From the cell containing the given text, extract its center point as (x, y) coordinate. 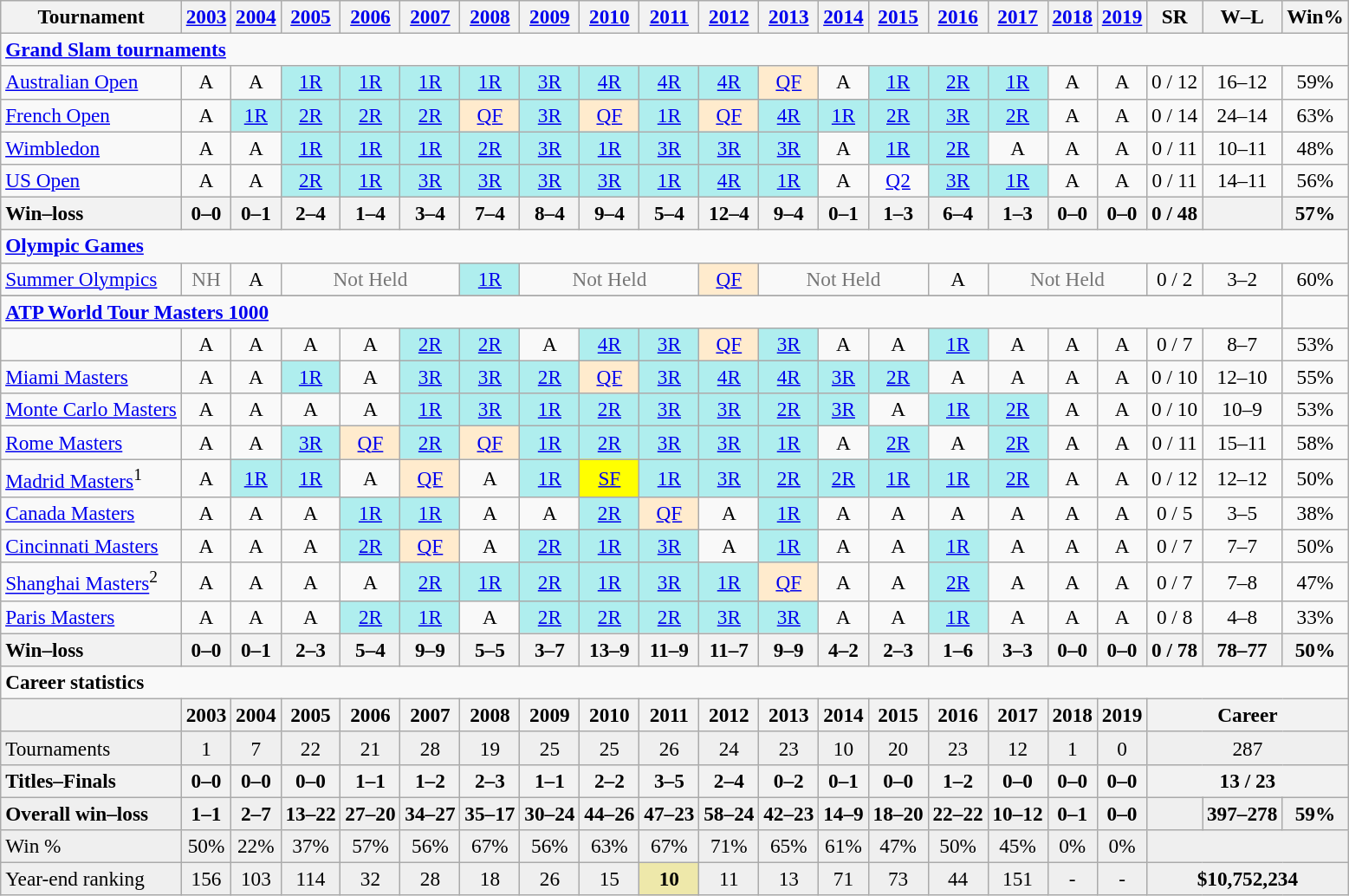
18–20 (898, 814)
Canada Masters (92, 513)
0 / 2 (1175, 279)
8–7 (1242, 344)
15–11 (1242, 442)
32 (371, 879)
33% (1315, 617)
Wimbledon (92, 147)
Grand Slam tournaments (674, 49)
61% (844, 846)
65% (788, 846)
78–77 (1242, 650)
Paris Masters (92, 617)
10–11 (1242, 147)
Australian Open (92, 82)
$10,752,234 (1248, 879)
35–17 (490, 814)
0 / 14 (1175, 115)
4–2 (844, 650)
0 (1121, 748)
13–22 (310, 814)
71 (844, 879)
Tournaments (92, 748)
10–12 (1017, 814)
Cincinnati Masters (92, 546)
3–3 (1017, 650)
Rome Masters (92, 442)
12–10 (1242, 377)
71% (730, 846)
0 / 5 (1175, 513)
W–L (1242, 16)
30–24 (549, 814)
287 (1248, 748)
22% (256, 846)
11–9 (669, 650)
1–4 (371, 213)
Tournament (92, 16)
Summer Olympics (92, 279)
103 (256, 879)
Career (1248, 715)
11–7 (730, 650)
French Open (92, 115)
3–2 (1242, 279)
3–4 (430, 213)
38% (1315, 513)
1–6 (958, 650)
45% (1017, 846)
44–26 (610, 814)
20 (898, 748)
7–4 (490, 213)
12–12 (1242, 477)
19 (490, 748)
Overall win–loss (92, 814)
60% (1315, 279)
42–23 (788, 814)
21 (371, 748)
11 (730, 879)
Miami Masters (92, 377)
37% (310, 846)
58% (1315, 442)
151 (1017, 879)
47–23 (669, 814)
44 (958, 879)
114 (310, 879)
3–7 (549, 650)
Monte Carlo Masters (92, 410)
13–9 (610, 650)
SF (610, 477)
18 (490, 879)
SR (1175, 16)
24 (730, 748)
2–2 (610, 781)
10–9 (1242, 410)
0 / 8 (1175, 617)
0 / 48 (1175, 213)
NH (206, 279)
24–14 (1242, 115)
397–278 (1242, 814)
4–8 (1242, 617)
US Open (92, 180)
6–4 (958, 213)
ATP World Tour Masters 1000 (641, 311)
34–27 (430, 814)
Madrid Masters1 (92, 477)
5–5 (490, 650)
13 (788, 879)
Shanghai Masters2 (92, 581)
13 / 23 (1248, 781)
7 (256, 748)
Olympic Games (674, 246)
27–20 (371, 814)
22 (310, 748)
15 (610, 879)
14–9 (844, 814)
12 (1017, 748)
0 / 78 (1175, 650)
Career statistics (674, 682)
12–4 (730, 213)
58–24 (730, 814)
7–7 (1242, 546)
8–4 (549, 213)
Titles–Finals (92, 781)
Win% (1315, 16)
156 (206, 879)
Q2 (898, 180)
0–2 (788, 781)
16–12 (1242, 82)
Win % (92, 846)
2–7 (256, 814)
73 (898, 879)
48% (1315, 147)
22–22 (958, 814)
Year-end ranking (92, 879)
14–11 (1242, 180)
55% (1315, 377)
7–8 (1242, 581)
